Extract the [x, y] coordinate from the center of the cell holding the provided text.  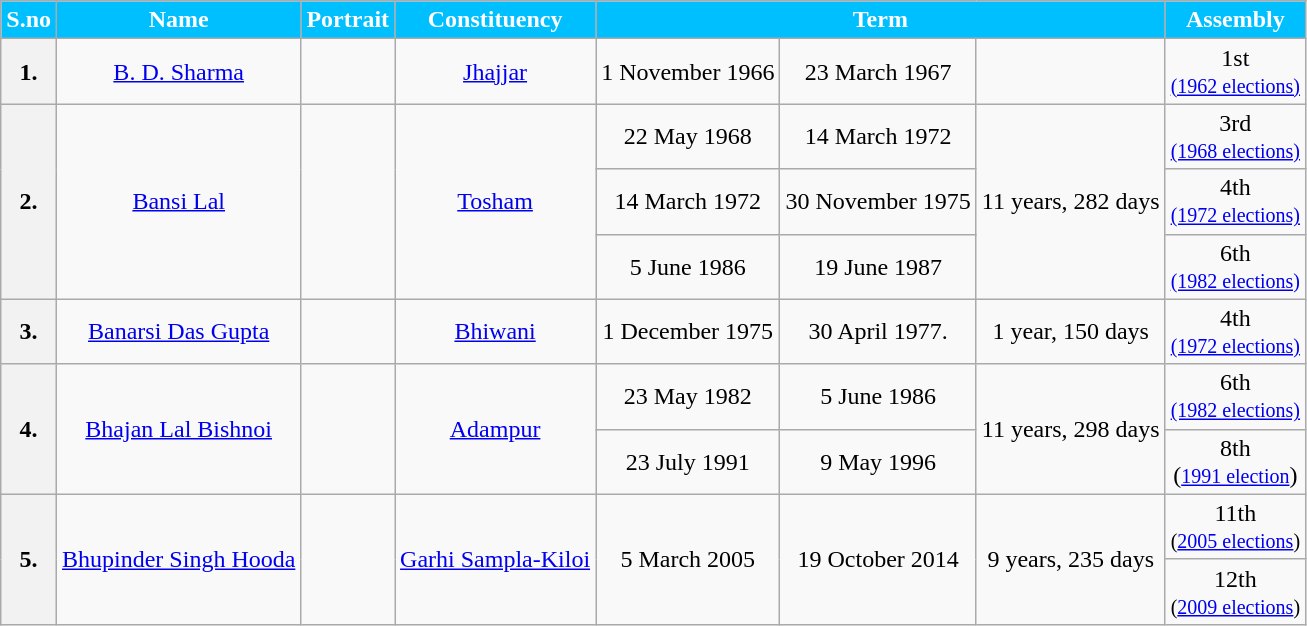
9 years, 235 days [1070, 559]
1st(1962 elections) [1235, 72]
Assembly [1235, 20]
S.no [29, 20]
B. D. Sharma [179, 72]
Bhajan Lal Bishnoi [179, 429]
12th(2009 elections) [1235, 592]
Term [881, 20]
1 November 1966 [688, 72]
8th(1991 election) [1235, 462]
11th(2005 elections) [1235, 526]
1 year, 150 days [1070, 332]
Garhi Sampla-Kiloi [496, 559]
3rd(1968 elections) [1235, 136]
4. [29, 429]
30 April 1977. [878, 332]
19 October 2014 [878, 559]
22 May 1968 [688, 136]
Bhupinder Singh Hooda [179, 559]
Name [179, 20]
23 May 1982 [688, 396]
Adampur [496, 429]
Bansi Lal [179, 202]
Banarsi Das Gupta [179, 332]
23 July 1991 [688, 462]
19 June 1987 [878, 266]
23 March 1967 [878, 72]
Jhajjar [496, 72]
Portrait [348, 20]
5 March 2005 [688, 559]
Constituency [496, 20]
Bhiwani [496, 332]
11 years, 282 days [1070, 202]
30 November 1975 [878, 202]
Tosham [496, 202]
11 years, 298 days [1070, 429]
3. [29, 332]
1 December 1975 [688, 332]
2. [29, 202]
1. [29, 72]
9 May 1996 [878, 462]
5. [29, 559]
